Return (x, y) of the center of cell containing provided text 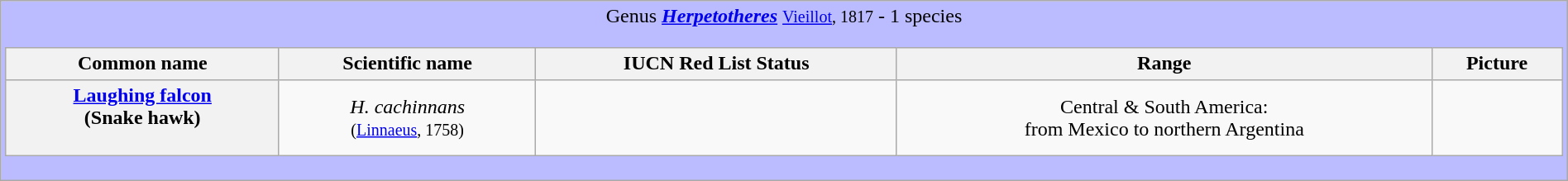
H. cachinnans(Linnaeus, 1758) (407, 117)
IUCN Red List Status (716, 64)
Scientific name (407, 64)
Range (1164, 64)
Central & South America:from Mexico to northern Argentina (1164, 117)
Picture (1497, 64)
Laughing falcon(Snake hawk) (142, 117)
Common name (142, 64)
